Identify which cell holds the provided text, then report its (X, Y) central coordinate. 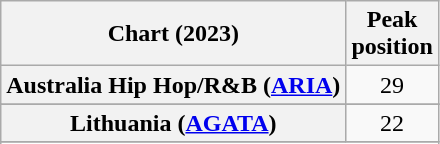
Chart (2023) (174, 34)
22 (392, 123)
Australia Hip Hop/R&B (ARIA) (174, 85)
29 (392, 85)
Lithuania (AGATA) (174, 123)
Peakposition (392, 34)
